Pinpoint the cell where the given text exists, returning its [x, y] midpoint coordinate. 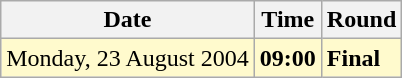
09:00 [288, 58]
Monday, 23 August 2004 [128, 58]
Final [361, 58]
Date [128, 20]
Round [361, 20]
Time [288, 20]
